Determine the [x, y] coordinate at the center of the cell enclosing the given text.  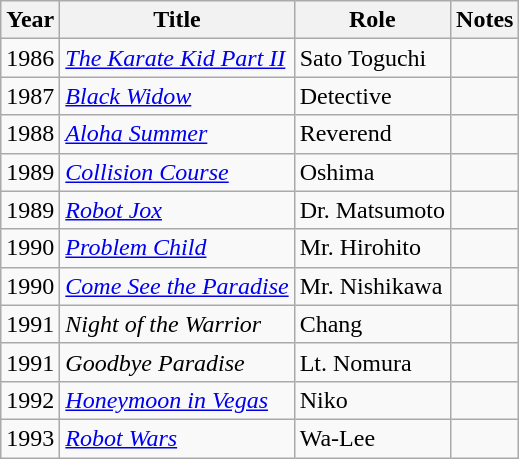
Dr. Matsumoto [372, 210]
Problem Child [177, 248]
Wa-Lee [372, 438]
Lt. Nomura [372, 362]
Goodbye Paradise [177, 362]
Chang [372, 324]
1993 [30, 438]
1986 [30, 58]
Robot Wars [177, 438]
Role [372, 20]
1992 [30, 400]
Reverend [372, 134]
Black Widow [177, 96]
Detective [372, 96]
Come See the Paradise [177, 286]
Sato Toguchi [372, 58]
Aloha Summer [177, 134]
Robot Jox [177, 210]
Collision Course [177, 172]
Mr. Nishikawa [372, 286]
1987 [30, 96]
Title [177, 20]
Honeymoon in Vegas [177, 400]
Mr. Hirohito [372, 248]
Niko [372, 400]
The Karate Kid Part II [177, 58]
Oshima [372, 172]
1988 [30, 134]
Notes [485, 20]
Night of the Warrior [177, 324]
Year [30, 20]
